Provide the (X, Y) coordinate of the cell's center where the given text is located.  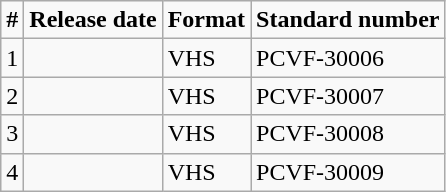
4 (12, 172)
PCVF-30006 (348, 58)
PCVF-30009 (348, 172)
PCVF-30007 (348, 96)
Format (206, 20)
Release date (93, 20)
Standard number (348, 20)
PCVF-30008 (348, 134)
2 (12, 96)
# (12, 20)
3 (12, 134)
1 (12, 58)
